Provide the (X, Y) coordinate of the cell's center where the given text is located.  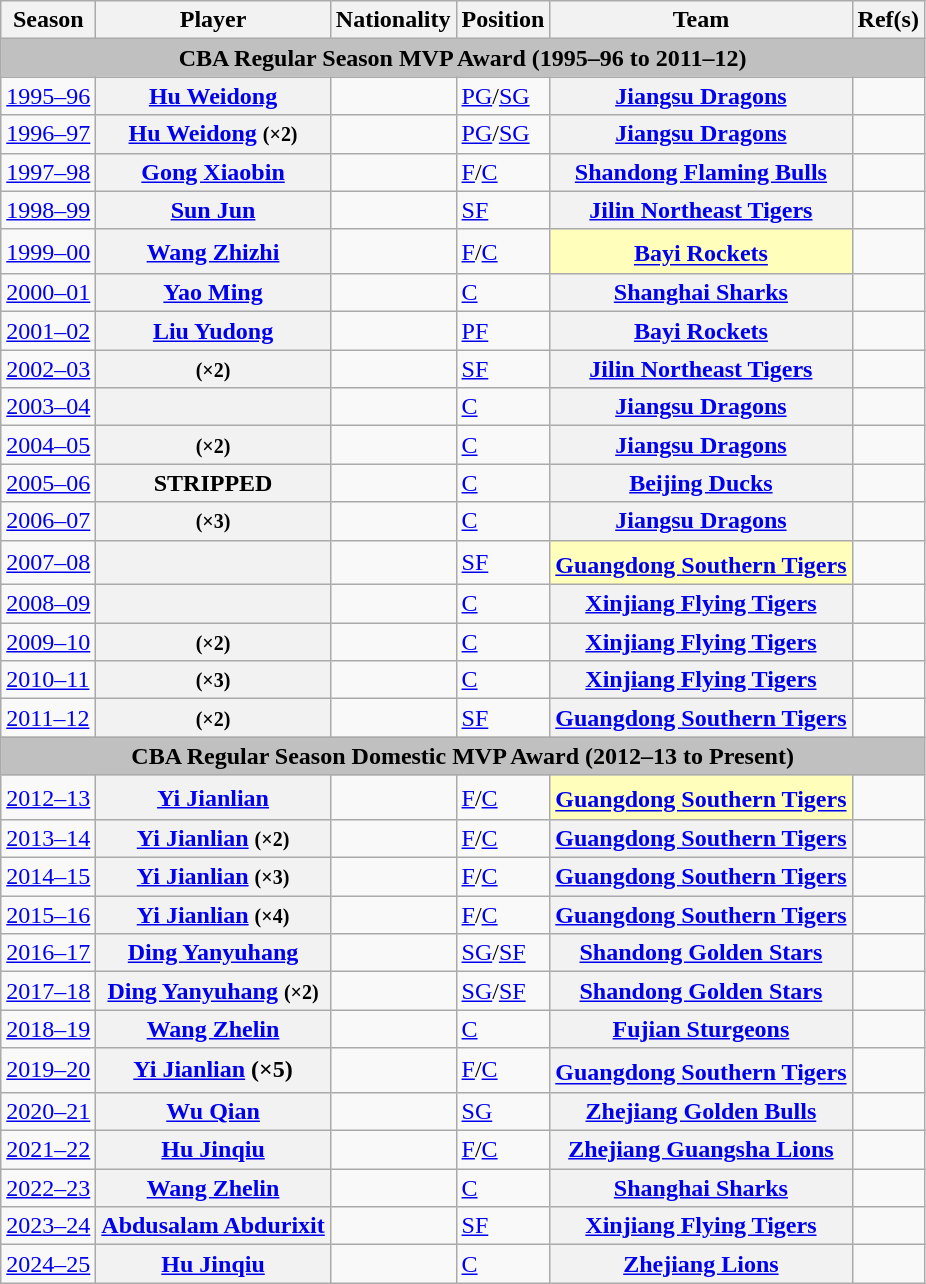
PF (503, 331)
Ding Yanyuhang (×2) (213, 991)
2014–15 (48, 877)
Yi Jianlian (213, 798)
Team (701, 20)
Zhejiang Lions (701, 1264)
Wang Zhizhi (213, 252)
Liu Yudong (213, 331)
1997–98 (48, 172)
Hu Weidong (×2) (213, 134)
2020–21 (48, 1111)
CBA Regular Season Domestic MVP Award (2012–13 to Present) (463, 756)
2013–14 (48, 839)
2010–11 (48, 680)
2001–02 (48, 331)
1995–96 (48, 96)
CBA Regular Season MVP Award (1995–96 to 2011–12) (463, 58)
Ref(s) (888, 20)
Yi Jianlian (×3) (213, 877)
Season (48, 20)
2004–05 (48, 445)
Hu Weidong (213, 96)
1996–97 (48, 134)
1999–00 (48, 252)
Zhejiang Guangsha Lions (701, 1150)
Shandong Flaming Bulls (701, 172)
1998–99 (48, 210)
2023–24 (48, 1226)
2006–07 (48, 521)
SG (503, 1111)
2012–13 (48, 798)
Position (503, 20)
Player (213, 20)
Yao Ming (213, 293)
Beijing Ducks (701, 483)
2009–10 (48, 642)
2016–17 (48, 953)
2008–09 (48, 604)
Fujian Sturgeons (701, 1029)
Nationality (393, 20)
2003–04 (48, 407)
2021–22 (48, 1150)
Yi Jianlian (×2) (213, 839)
2022–23 (48, 1188)
2007–08 (48, 562)
Zhejiang Golden Bulls (701, 1111)
2005–06 (48, 483)
2019–20 (48, 1070)
Ding Yanyuhang (213, 953)
2011–12 (48, 718)
2000–01 (48, 293)
Wu Qian (213, 1111)
Abdusalam Abdurixit (213, 1226)
Yi Jianlian (×5) (213, 1070)
2002–03 (48, 369)
Sun Jun (213, 210)
2024–25 (48, 1264)
STRIPPED (213, 483)
2017–18 (48, 991)
Yi Jianlian (×4) (213, 915)
Gong Xiaobin (213, 172)
2018–19 (48, 1029)
2015–16 (48, 915)
